Scan for the cell matching the given text and deliver its [x, y] coordinate at center. 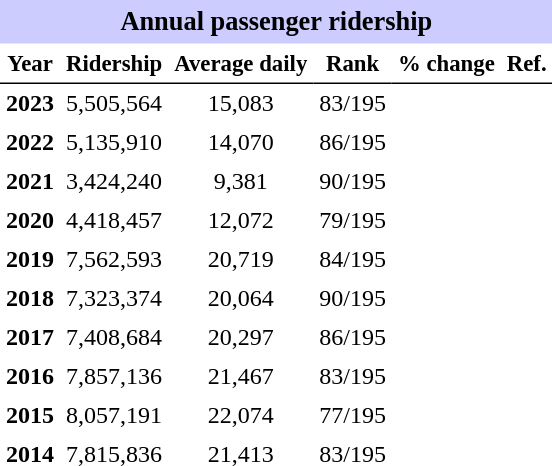
7,857,136 [114, 376]
79/195 [352, 220]
2018 [30, 298]
20,719 [240, 260]
Rank [352, 64]
2017 [30, 338]
8,057,191 [114, 416]
14,070 [240, 142]
2021 [30, 182]
2022 [30, 142]
2020 [30, 220]
2015 [30, 416]
9,381 [240, 182]
7,323,374 [114, 298]
4,418,457 [114, 220]
Ridership [114, 64]
5,505,564 [114, 104]
22,074 [240, 416]
2016 [30, 376]
20,297 [240, 338]
% change [446, 64]
7,562,593 [114, 260]
15,083 [240, 104]
Year [30, 64]
5,135,910 [114, 142]
21,467 [240, 376]
77/195 [352, 416]
84/195 [352, 260]
12,072 [240, 220]
7,408,684 [114, 338]
20,064 [240, 298]
2019 [30, 260]
Average daily [240, 64]
3,424,240 [114, 182]
2023 [30, 104]
